Search for the cell housing the specified text and yield its [X, Y] center coordinate. 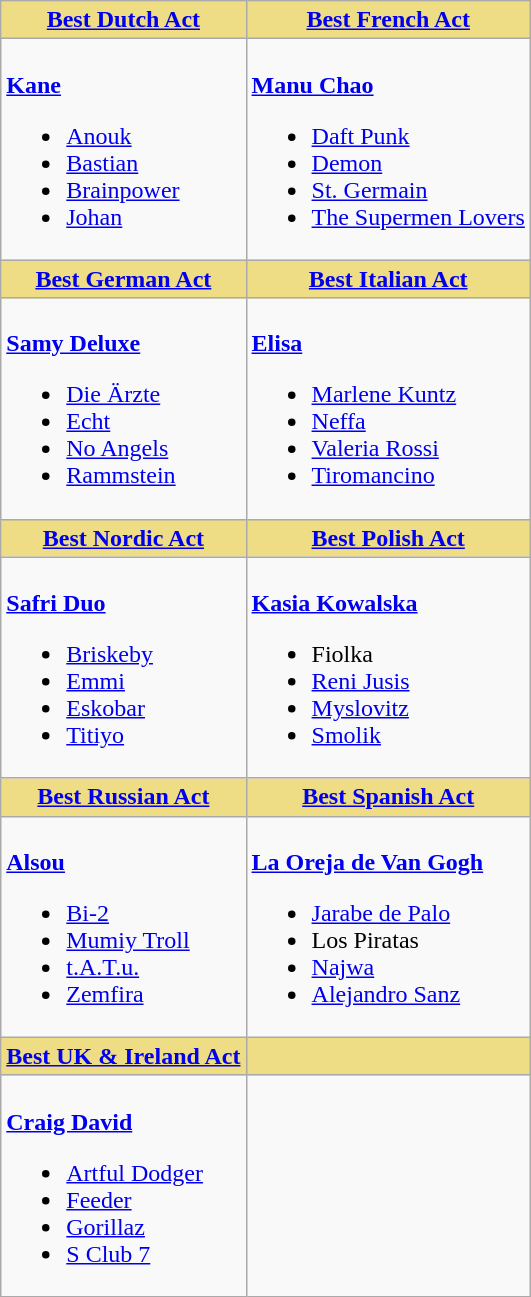
Best Dutch Act [124, 20]
ElisaMarlene KuntzNeffaValeria RossiTiromancino [388, 408]
Best Nordic Act [124, 538]
Manu ChaoDaft PunkDemonSt. GermainThe Supermen Lovers [388, 150]
Samy DeluxeDie ÄrzteEchtNo AngelsRammstein [124, 408]
AlsouBi-2Mumiy Trollt.A.T.u.Zemfira [124, 926]
Best Russian Act [124, 797]
Best French Act [388, 20]
Best Polish Act [388, 538]
Best UK & Ireland Act [124, 1056]
Best Italian Act [388, 279]
Kasia KowalskaFiolkaReni JusisMyslovitzSmolik [388, 668]
KaneAnoukBastianBrainpowerJohan [124, 150]
Best German Act [124, 279]
Best Spanish Act [388, 797]
Safri DuoBriskebyEmmiEskobarTitiyo [124, 668]
Craig DavidArtful DodgerFeederGorillazS Club 7 [124, 1186]
La Oreja de Van GoghJarabe de PaloLos PiratasNajwaAlejandro Sanz [388, 926]
